Determine the (x, y) coordinate at the center of the cell enclosing the given text.  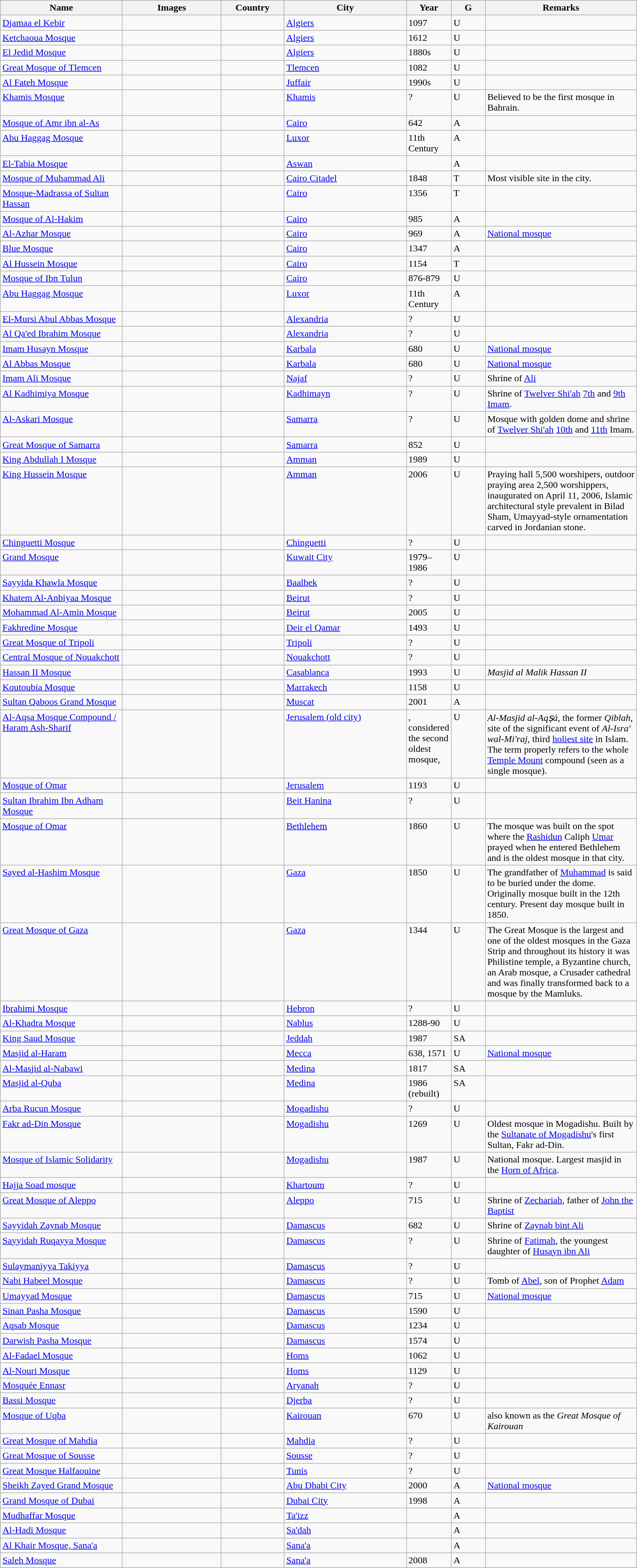
Djerba (345, 1400)
1860 (429, 842)
Al-Azhar Mosque (61, 234)
Al-Nouri Mosque (61, 1370)
Masjid al-Quba (61, 1088)
Sheikh Zayed Grand Mosque (61, 1486)
Shrine of Twelver Shi'ah 7th and 9th Imam. (561, 398)
Central Mosque of Nouakchott (61, 657)
985 (429, 218)
2008 (429, 1560)
1817 (429, 1068)
Shrine of Zechariah, father of John the Baptist (561, 1206)
Mosque-Madrassa of Sultan Hassan (61, 198)
Al Qa'ed Ibrahim Mosque (61, 334)
Great Mosque of Tripoli (61, 642)
2005 (429, 613)
Imam Husayn Mosque (61, 349)
Mahdia (345, 1441)
Mosque of Uqba (61, 1421)
Al-Hadi Mosque (61, 1530)
Khamis (345, 103)
Deir el Qamar (345, 628)
Hebron (345, 1008)
Jerusalem (345, 786)
Great Mosque of Aleppo (61, 1206)
1989 (429, 459)
Al Fateh Mosque (61, 82)
Oldest mosque in Mogadishu. Built by the Sultanate of Mogadishu's first Sultan, Fakr ad-Din. (561, 1134)
Hassan II Mosque (61, 672)
Mosque of Al-Hakim (61, 218)
King Hussein Mosque (61, 500)
Country (253, 8)
1990s (429, 82)
Al Abbas Mosque (61, 364)
Mohammad Al-Amin Mosque (61, 613)
Kadhimayn (345, 398)
1154 (429, 264)
Mosque of Islamic Solidarity (61, 1165)
1493 (429, 628)
Sousse (345, 1456)
Ta'izz (345, 1515)
1344 (429, 962)
Aswan (345, 163)
Believed to be the first mosque in Bahrain. (561, 103)
1082 (429, 67)
El-Tabia Mosque (61, 163)
Dubai City (345, 1501)
969 (429, 234)
Shrine of Zaynab bint Ali (561, 1226)
Mosque of Amr ibn al-As (61, 123)
Nablus (345, 1023)
Shrine of Fatimah, the youngest daughter of Husayn ibn Ali (561, 1246)
2000 (429, 1486)
1979–1986 (429, 562)
670 (429, 1421)
2006 (429, 500)
Name (61, 8)
G (468, 8)
Sayyida Khawla Mosque (61, 583)
Great Mosque of Tlemcen (61, 67)
Aqsab Mosque (61, 1326)
Sinan Pasha Mosque (61, 1311)
King Abdullah I Mosque (61, 459)
Ketchaoua Mosque (61, 38)
Tlemcen (345, 67)
Jerusalem (old city) (345, 744)
Ibrahimi Mosque (61, 1008)
Sulaymaniyya Takiyya (61, 1266)
Sayed al-Hashim Mosque (61, 894)
2001 (429, 702)
Mosque with golden dome and shrine of Twelver Shi'ah 10th and 11th Imam. (561, 424)
Sultan Ibrahim Ibn Adham Mosque (61, 806)
Mosque of Muhammad Ali (61, 178)
Chinguetti (345, 542)
Abu Dhabi City (345, 1486)
Imam Ali Mosque (61, 378)
Great Mosque Halfaouine (61, 1471)
Sayyidah Zaynab Mosque (61, 1226)
1193 (429, 786)
1590 (429, 1311)
Al-Khadra Mosque (61, 1023)
1129 (429, 1370)
Tripoli (345, 642)
Al Kadhimiya Mosque (61, 398)
Khatem Al-Anbiyaa Mosque (61, 598)
Aleppo (345, 1206)
1993 (429, 672)
Great Mosque of Gaza (61, 962)
1848 (429, 178)
National mosque. Largest masjid in the Horn of Africa. (561, 1165)
1850 (429, 894)
Chinguetti Mosque (61, 542)
682 (429, 1226)
1880s (429, 53)
Masjid al Malik Hassan II (561, 672)
Umayyad Mosque (61, 1296)
1574 (429, 1341)
Sayyidah Ruqayya Mosque (61, 1246)
Nabi Habeel Mosque (61, 1281)
Aryanah (345, 1385)
Arba Rucun Mosque (61, 1108)
Remarks (561, 8)
Casablanca (345, 672)
Khamis Mosque (61, 103)
1062 (429, 1355)
Bassi Mosque (61, 1400)
Beit Hanina (345, 806)
Al-Aqsa Mosque Compound / Haram Ash-Sharif (61, 744)
Bethlehem (345, 842)
Hajja Soad mosque (61, 1185)
Nouakchott (345, 657)
Koutoubia Mosque (61, 687)
Al Khair Mosque, Sana'a (61, 1545)
1356 (429, 198)
Mosquée Ennasr (61, 1385)
1612 (429, 38)
638, 1571 (429, 1053)
Shrine of Ali (561, 378)
Darwish Pasha Mosque (61, 1341)
Tomb of Abel, son of Prophet Adam (561, 1281)
El Jedid Mosque (61, 53)
Grand Mosque (61, 562)
1234 (429, 1326)
Blue Mosque (61, 249)
852 (429, 444)
1097 (429, 23)
The mosque was built on the spot where the Rashidun Caliph Umar prayed when he entered Bethlehem and is the oldest mosque in that city. (561, 842)
Al-Askari Mosque (61, 424)
876-879 (429, 278)
King Saud Mosque (61, 1038)
Most visible site in the city. (561, 178)
Great Mosque of Samarra (61, 444)
Fakhredine Mosque (61, 628)
1986 (rebuilt) (429, 1088)
Images (172, 8)
1998 (429, 1501)
Sultan Qaboos Grand Mosque (61, 702)
Fakr ad-Din Mosque (61, 1134)
Mudhaffar Mosque (61, 1515)
Cairo Citadel (345, 178)
The grandfather of Muhammad is said to be buried under the dome. Originally mosque built in the 12th century. Present day mosque built in 1850. (561, 894)
, considered the second oldest mosque, (429, 744)
also known as the Great Mosque of Kairouan (561, 1421)
Year (429, 8)
Great Mosque of Sousse (61, 1456)
Al Hussein Mosque (61, 264)
Muscat (345, 702)
City (345, 8)
Mecca (345, 1053)
Kuwait City (345, 562)
Najaf (345, 378)
Al-Masjid al-Nabawi (61, 1068)
Djamaa el Kebir (61, 23)
1288-90 (429, 1023)
Juffair (345, 82)
Baalbek (345, 583)
Saleh Mosque (61, 1560)
Masjid al-Haram (61, 1053)
1347 (429, 249)
Great Mosque of Mahdia (61, 1441)
Khartoum (345, 1185)
Marrakech (345, 687)
1158 (429, 687)
Mosque of Ibn Tulun (61, 278)
Jeddah (345, 1038)
Grand Mosque of Dubai (61, 1501)
642 (429, 123)
Tunis (345, 1471)
El-Mursi Abul Abbas Mosque (61, 319)
1269 (429, 1134)
Sa'dah (345, 1530)
Kairouan (345, 1421)
Al-Fadael Mosque (61, 1355)
